Locate the cell with the specified text and output its [X, Y] center coordinate. 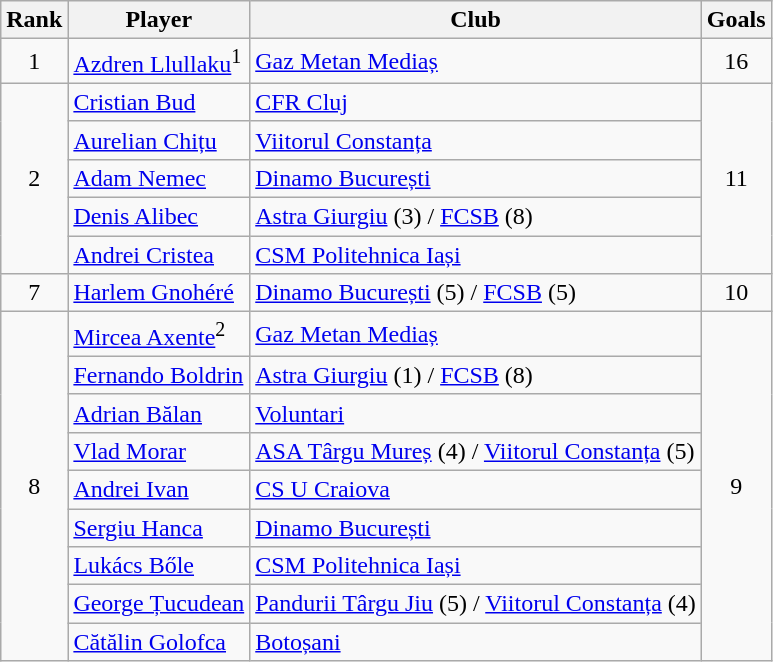
Astra Giurgiu (3) / FCSB (8) [476, 217]
CFR Cluj [476, 102]
Pandurii Târgu Jiu (5) / Viitorul Constanța (4) [476, 604]
Astra Giurgiu (1) / FCSB (8) [476, 375]
Fernando Boldrin [159, 375]
Adrian Bălan [159, 413]
Mircea Axente2 [159, 334]
Botoșani [476, 642]
1 [34, 62]
ASA Târgu Mureș (4) / Viitorul Constanța (5) [476, 451]
Adam Nemec [159, 178]
Cristian Bud [159, 102]
Aurelian Chițu [159, 140]
16 [736, 62]
Rank [34, 20]
8 [34, 486]
Goals [736, 20]
Cătălin Golofca [159, 642]
Sergiu Hanca [159, 528]
2 [34, 178]
Vlad Morar [159, 451]
Azdren Llullaku1 [159, 62]
11 [736, 178]
Harlem Gnohéré [159, 293]
Voluntari [476, 413]
9 [736, 486]
Andrei Ivan [159, 489]
Viitorul Constanța [476, 140]
Andrei Cristea [159, 255]
George Țucudean [159, 604]
Denis Alibec [159, 217]
Dinamo București (5) / FCSB (5) [476, 293]
CS U Craiova [476, 489]
Lukács Bőle [159, 566]
7 [34, 293]
10 [736, 293]
Player [159, 20]
Club [476, 20]
